Extract the [x, y] coordinate from the center of the cell holding the provided text.  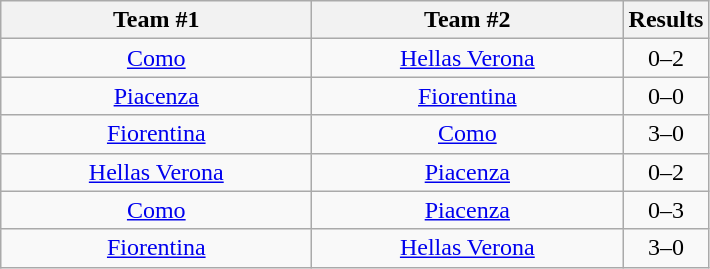
Results [666, 20]
0–0 [666, 96]
Team #1 [156, 20]
Team #2 [468, 20]
0–3 [666, 210]
